Extract the [X, Y] coordinate from the center of the cell holding the provided text.  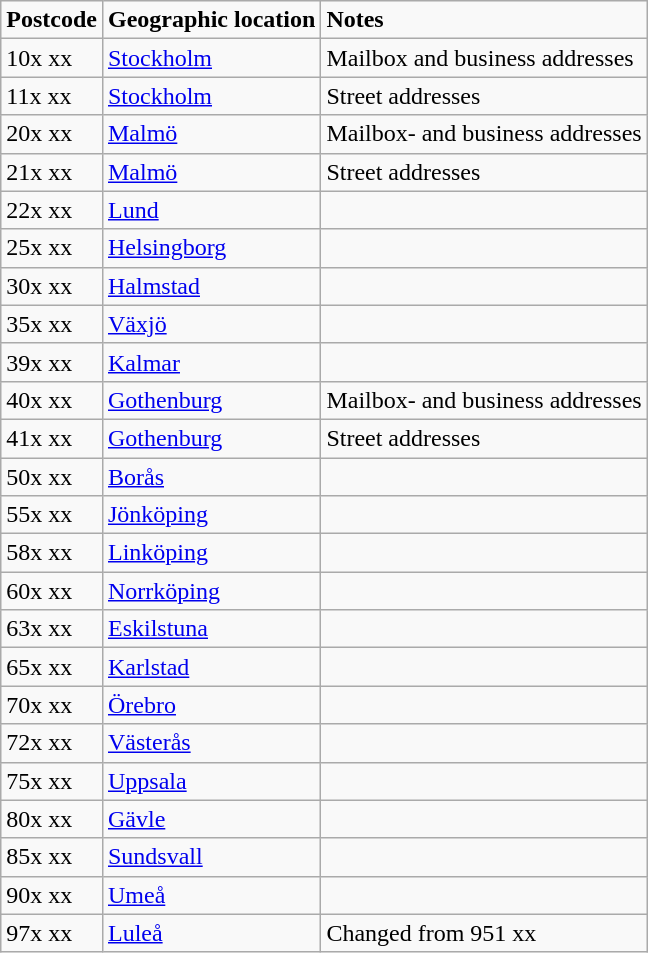
35x xx [52, 324]
90x xx [52, 895]
50x xx [52, 477]
97x xx [52, 933]
Mailbox and business addresses [484, 58]
Sundsvall [211, 857]
72x xx [52, 743]
Kalmar [211, 362]
25x xx [52, 248]
20x xx [52, 134]
Linköping [211, 553]
Uppsala [211, 781]
65x xx [52, 667]
63x xx [52, 629]
Helsingborg [211, 248]
Karlstad [211, 667]
Eskilstuna [211, 629]
80x xx [52, 819]
75x xx [52, 781]
39x xx [52, 362]
Changed from 951 xx [484, 933]
10x xx [52, 58]
40x xx [52, 400]
Örebro [211, 705]
Postcode [52, 20]
Halmstad [211, 286]
22x xx [52, 210]
Norrköping [211, 591]
Jönköping [211, 515]
Gävle [211, 819]
Lund [211, 210]
Umeå [211, 895]
Geographic location [211, 20]
11x xx [52, 96]
60x xx [52, 591]
Luleå [211, 933]
Växjö [211, 324]
21x xx [52, 172]
58x xx [52, 553]
70x xx [52, 705]
Notes [484, 20]
Borås [211, 477]
85x xx [52, 857]
Västerås [211, 743]
55x xx [52, 515]
30x xx [52, 286]
41x xx [52, 438]
